Pinpoint the cell where the given text exists, returning its [x, y] midpoint coordinate. 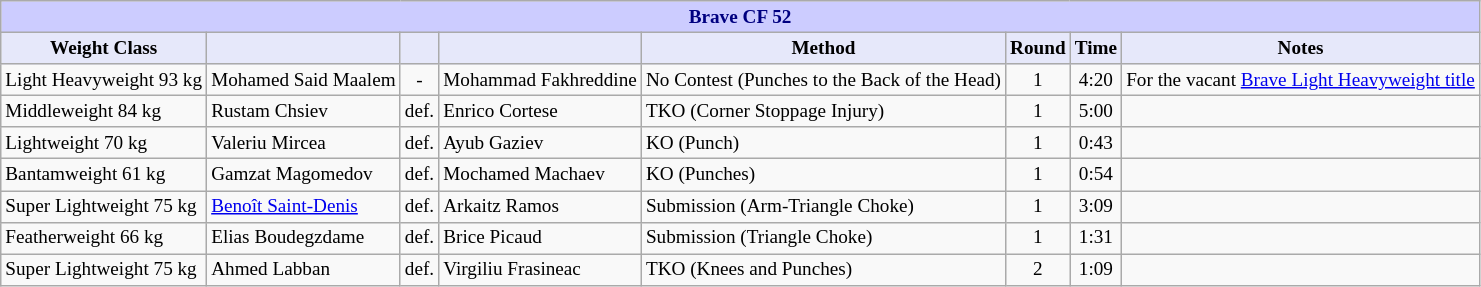
No Contest (Punches to the Back of the Head) [823, 80]
TKO (Corner Stoppage Injury) [823, 111]
1:31 [1096, 238]
KO (Punch) [823, 143]
Mohamed Said Maalem [304, 80]
Mohammad Fakhreddine [540, 80]
0:43 [1096, 143]
Rustam Chsiev [304, 111]
Submission (Triangle Choke) [823, 238]
Weight Class [104, 48]
Lightweight 70 kg [104, 143]
Ahmed Labban [304, 270]
Method [823, 48]
KO (Punches) [823, 175]
Valeriu Mircea [304, 143]
Arkaitz Ramos [540, 206]
Submission (Arm-Triangle Choke) [823, 206]
Light Heavyweight 93 kg [104, 80]
Elias Boudegzdame [304, 238]
Gamzat Magomedov [304, 175]
Enrico Cortese [540, 111]
Brave CF 52 [740, 17]
- [419, 80]
Time [1096, 48]
1:09 [1096, 270]
Mochamed Machaev [540, 175]
Featherweight 66 kg [104, 238]
TKO (Knees and Punches) [823, 270]
5:00 [1096, 111]
Notes [1301, 48]
Brice Picaud [540, 238]
Virgiliu Frasineac [540, 270]
2 [1038, 270]
Benoît Saint-Denis [304, 206]
0:54 [1096, 175]
Round [1038, 48]
Middleweight 84 kg [104, 111]
For the vacant Brave Light Heavyweight title [1301, 80]
Ayub Gaziev [540, 143]
Bantamweight 61 kg [104, 175]
4:20 [1096, 80]
3:09 [1096, 206]
